Pinpoint the cell where the given text exists, returning its [x, y] midpoint coordinate. 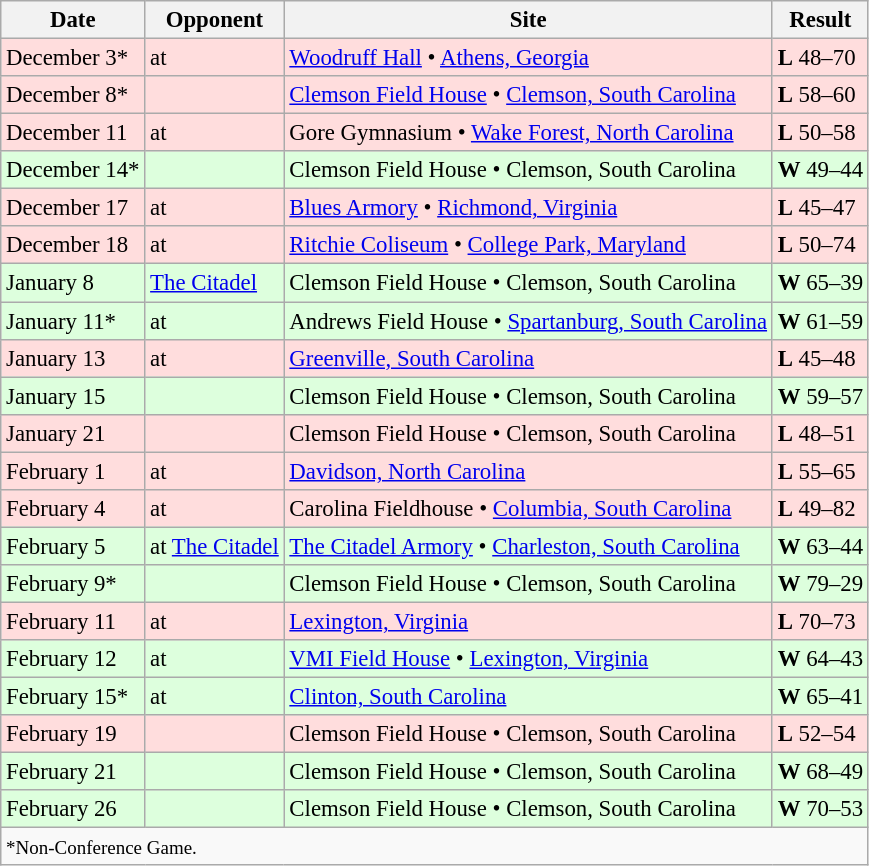
January 21 [73, 433]
December 8* [73, 95]
*Non-Conference Game. [435, 847]
The Citadel Armory • Charleston, South Carolina [528, 546]
L 48–70 [820, 58]
Clinton, South Carolina [528, 697]
VMI Field House • Lexington, Virginia [528, 659]
February 9* [73, 584]
December 17 [73, 208]
W 61–59 [820, 321]
L 48–51 [820, 433]
W 63–44 [820, 546]
February 19 [73, 734]
W 65–41 [820, 697]
February 1 [73, 471]
Site [528, 20]
W 70–53 [820, 809]
December 3* [73, 58]
L 70–73 [820, 621]
Blues Armory • Richmond, Virginia [528, 208]
February 12 [73, 659]
January 8 [73, 283]
Lexington, Virginia [528, 621]
Ritchie Coliseum • College Park, Maryland [528, 245]
Carolina Fieldhouse • Columbia, South Carolina [528, 509]
December 18 [73, 245]
February 11 [73, 621]
Greenville, South Carolina [528, 358]
at The Citadel [214, 546]
W 79–29 [820, 584]
February 21 [73, 772]
L 50–74 [820, 245]
Date [73, 20]
The Citadel [214, 283]
L 58–60 [820, 95]
L 45–48 [820, 358]
Opponent [214, 20]
W 59–57 [820, 396]
W 49–44 [820, 170]
December 11 [73, 133]
February 4 [73, 509]
L 49–82 [820, 509]
January 15 [73, 396]
L 45–47 [820, 208]
February 5 [73, 546]
Andrews Field House • Spartanburg, South Carolina [528, 321]
L 55–65 [820, 471]
Woodruff Hall • Athens, Georgia [528, 58]
February 15* [73, 697]
L 50–58 [820, 133]
Result [820, 20]
Davidson, North Carolina [528, 471]
W 65–39 [820, 283]
Gore Gymnasium • Wake Forest, North Carolina [528, 133]
February 26 [73, 809]
January 11* [73, 321]
L 52–54 [820, 734]
December 14* [73, 170]
W 68–49 [820, 772]
January 13 [73, 358]
W 64–43 [820, 659]
